Identify which cell holds the provided text, then report its [x, y] central coordinate. 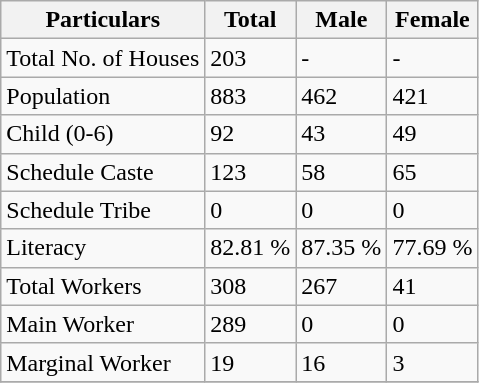
16 [342, 362]
82.81 % [250, 248]
77.69 % [432, 248]
123 [250, 172]
92 [250, 134]
Population [103, 96]
Total [250, 20]
Particulars [103, 20]
58 [342, 172]
289 [250, 324]
462 [342, 96]
65 [432, 172]
Total Workers [103, 286]
Female [432, 20]
Total No. of Houses [103, 58]
87.35 % [342, 248]
308 [250, 286]
Main Worker [103, 324]
43 [342, 134]
Schedule Caste [103, 172]
3 [432, 362]
421 [432, 96]
203 [250, 58]
883 [250, 96]
41 [432, 286]
Marginal Worker [103, 362]
Male [342, 20]
267 [342, 286]
Literacy [103, 248]
19 [250, 362]
49 [432, 134]
Child (0-6) [103, 134]
Schedule Tribe [103, 210]
